Capture the cell that displays the provided text and extract its [x, y] central coordinate. 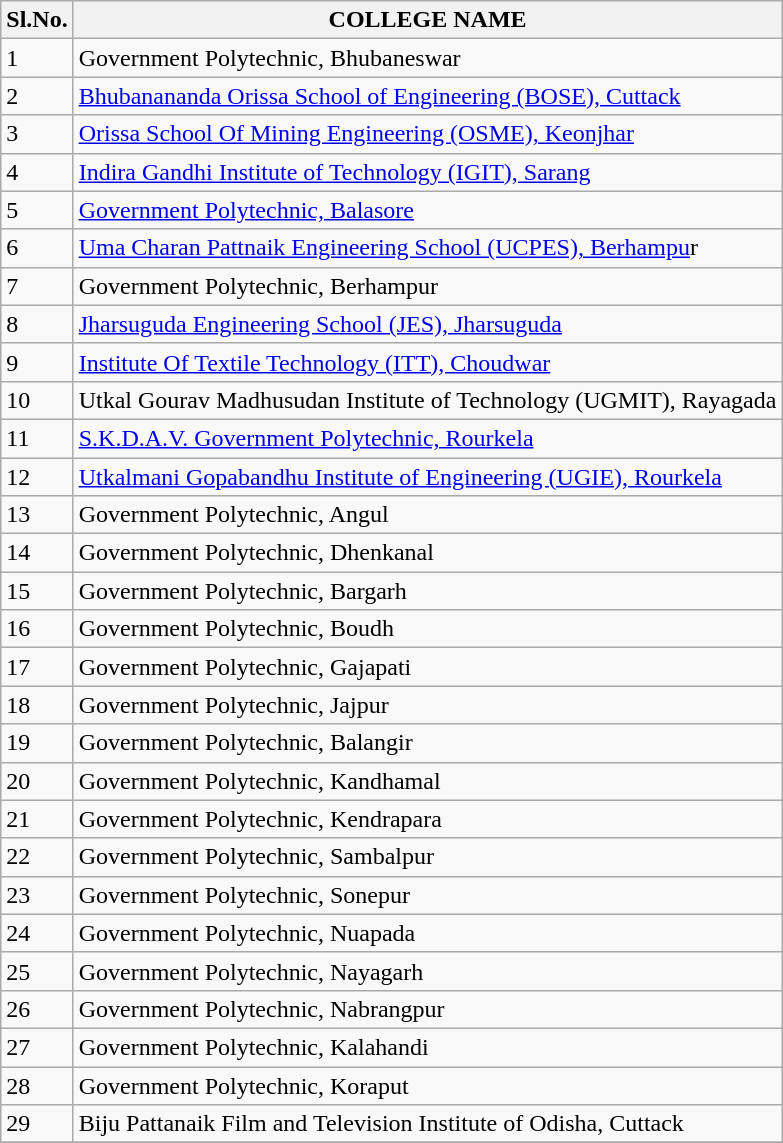
Utkalmani Gopabandhu Institute of Engineering (UGIE), Rourkela [428, 477]
S.K.D.A.V. Government Polytechnic, Rourkela [428, 438]
23 [37, 895]
Government Polytechnic, Sonepur [428, 895]
15 [37, 591]
Government Polytechnic, Sambalpur [428, 857]
Biju Pattanaik Film and Television Institute of Odisha, Cuttack [428, 1124]
Government Polytechnic, Nayagarh [428, 971]
5 [37, 210]
18 [37, 705]
1 [37, 58]
29 [37, 1124]
Utkal Gourav Madhusudan Institute of Technology (UGMIT), Rayagada [428, 400]
Orissa School Of Mining Engineering (OSME), Keonjhar [428, 134]
2 [37, 96]
Institute Of Textile Technology (ITT), Choudwar [428, 362]
Government Polytechnic, Bargarh [428, 591]
Government Polytechnic, Berhampur [428, 286]
Government Polytechnic, Kandhamal [428, 781]
8 [37, 324]
20 [37, 781]
12 [37, 477]
COLLEGE NAME [428, 20]
28 [37, 1085]
11 [37, 438]
Government Polytechnic, Angul [428, 515]
24 [37, 933]
Government Polytechnic, Balangir [428, 743]
Government Polytechnic, Boudh [428, 629]
26 [37, 1009]
7 [37, 286]
4 [37, 172]
Government Polytechnic, Nuapada [428, 933]
Government Polytechnic, Nabrangpur [428, 1009]
17 [37, 667]
Government Polytechnic, Kalahandi [428, 1047]
3 [37, 134]
13 [37, 515]
Indira Gandhi Institute of Technology (IGIT), Sarang [428, 172]
Sl.No. [37, 20]
6 [37, 248]
9 [37, 362]
Government Polytechnic, Bhubaneswar [428, 58]
Uma Charan Pattnaik Engineering School (UCPES), Berhampur [428, 248]
Government Polytechnic, Balasore [428, 210]
Jharsuguda Engineering School (JES), Jharsuguda [428, 324]
Government Polytechnic, Kendrapara [428, 819]
21 [37, 819]
Government Polytechnic, Dhenkanal [428, 553]
22 [37, 857]
10 [37, 400]
25 [37, 971]
16 [37, 629]
Government Polytechnic, Koraput [428, 1085]
Government Polytechnic, Jajpur [428, 705]
19 [37, 743]
27 [37, 1047]
Government Polytechnic, Gajapati [428, 667]
14 [37, 553]
Bhubanananda Orissa School of Engineering (BOSE), Cuttack [428, 96]
